Determine the (X, Y) coordinate at the center of the cell enclosing the given text.  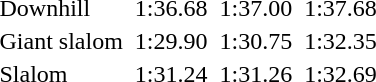
1:30.75 (256, 41)
1:29.90 (171, 41)
